Scan for the cell matching the given text and deliver its [x, y] coordinate at center. 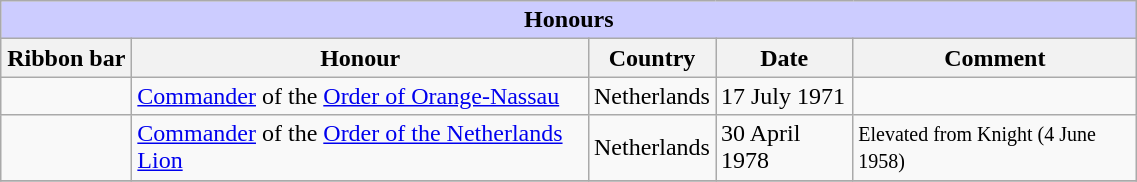
30 April 1978 [784, 148]
Commander of the Order of the Netherlands Lion [360, 148]
Honour [360, 58]
Commander of the Order of Orange-Nassau [360, 96]
Honours [569, 20]
Date [784, 58]
Country [652, 58]
Ribbon bar [66, 58]
Comment [995, 58]
Elevated from Knight (4 June 1958) [995, 148]
17 July 1971 [784, 96]
